Find where the given text appears and provide that cell's center as (X, Y) coordinate. 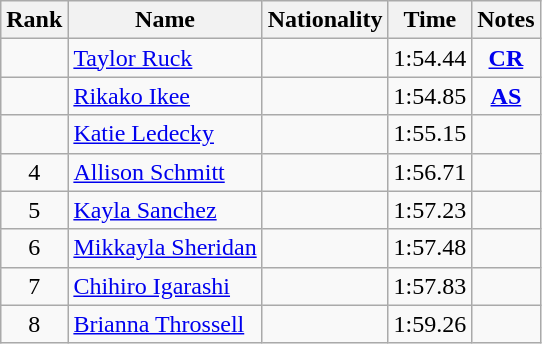
4 (34, 172)
Brianna Throssell (165, 324)
1:55.15 (430, 134)
Rikako Ikee (165, 96)
Mikkayla Sheridan (165, 248)
1:57.23 (430, 210)
1:54.44 (430, 58)
Nationality (325, 20)
Taylor Ruck (165, 58)
1:57.83 (430, 286)
6 (34, 248)
Name (165, 20)
Allison Schmitt (165, 172)
Rank (34, 20)
AS (506, 96)
1:59.26 (430, 324)
Time (430, 20)
CR (506, 58)
Notes (506, 20)
Kayla Sanchez (165, 210)
1:56.71 (430, 172)
1:54.85 (430, 96)
Katie Ledecky (165, 134)
1:57.48 (430, 248)
5 (34, 210)
8 (34, 324)
Chihiro Igarashi (165, 286)
7 (34, 286)
